Find where the given text appears and provide that cell's center as (X, Y) coordinate. 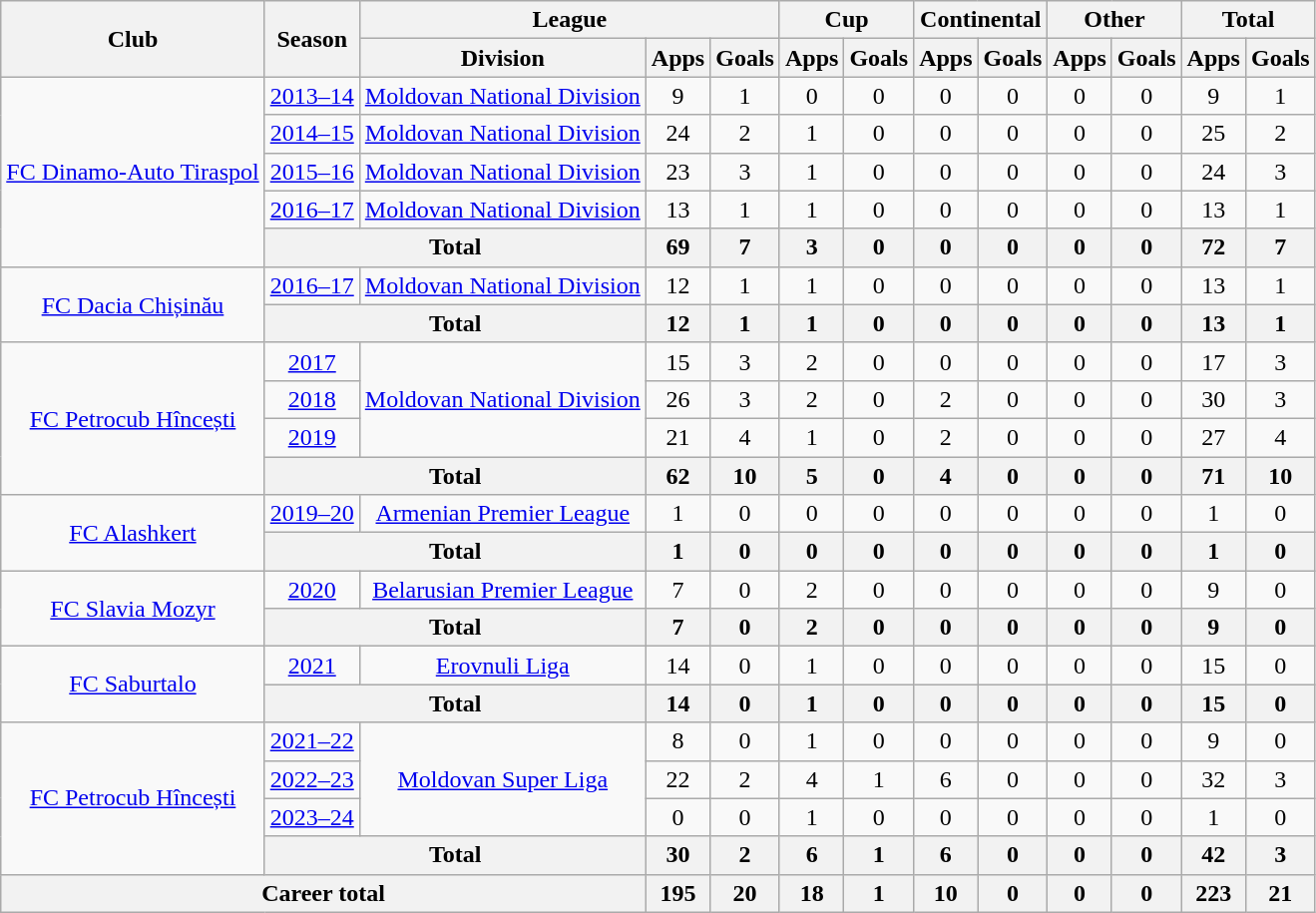
17 (1213, 361)
71 (1213, 476)
Division (503, 58)
FC Saburtalo (133, 685)
FC Dinamo-Auto Tiraspol (133, 172)
62 (677, 476)
2020 (311, 590)
26 (677, 399)
2021 (311, 666)
Erovnuli Liga (503, 666)
FC Alashkert (133, 533)
FC Dacia Chișinău (133, 304)
23 (677, 172)
FC Slavia Mozyr (133, 609)
42 (1213, 855)
223 (1213, 893)
2022–23 (311, 779)
25 (1213, 134)
72 (1213, 247)
2017 (311, 361)
8 (677, 741)
Club (133, 39)
Cup (846, 20)
5 (811, 476)
Other (1114, 20)
2019 (311, 437)
20 (745, 893)
32 (1213, 779)
27 (1213, 437)
2019–20 (311, 514)
Moldovan Super Liga (503, 779)
2015–16 (311, 172)
2023–24 (311, 817)
Belarusian Premier League (503, 590)
Career total (323, 893)
2021–22 (311, 741)
Armenian Premier League (503, 514)
2014–15 (311, 134)
195 (677, 893)
69 (677, 247)
2018 (311, 399)
League (569, 20)
2013–14 (311, 96)
Continental (981, 20)
Season (311, 39)
22 (677, 779)
18 (811, 893)
